Return [x, y] of the center of cell containing provided text 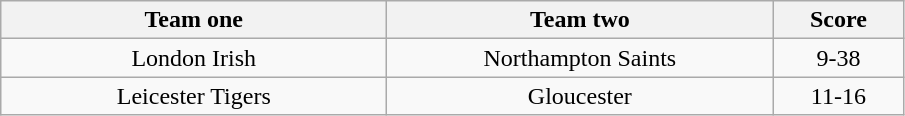
Team two [580, 20]
Score [838, 20]
Leicester Tigers [194, 96]
Team one [194, 20]
9-38 [838, 58]
Gloucester [580, 96]
Northampton Saints [580, 58]
11-16 [838, 96]
London Irish [194, 58]
